Extract the (X, Y) coordinate from the center of the cell holding the provided text.  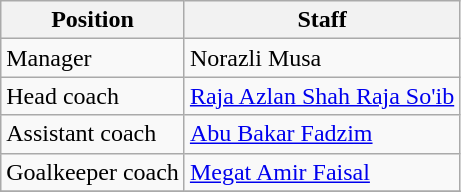
Position (93, 20)
Head coach (93, 96)
Abu Bakar Fadzim (322, 134)
Norazli Musa (322, 58)
Megat Amir Faisal (322, 172)
Staff (322, 20)
Raja Azlan Shah Raja So'ib (322, 96)
Assistant coach (93, 134)
Manager (93, 58)
Goalkeeper coach (93, 172)
